Detect which cell encompasses the target text, then output its [x, y] center coordinate. 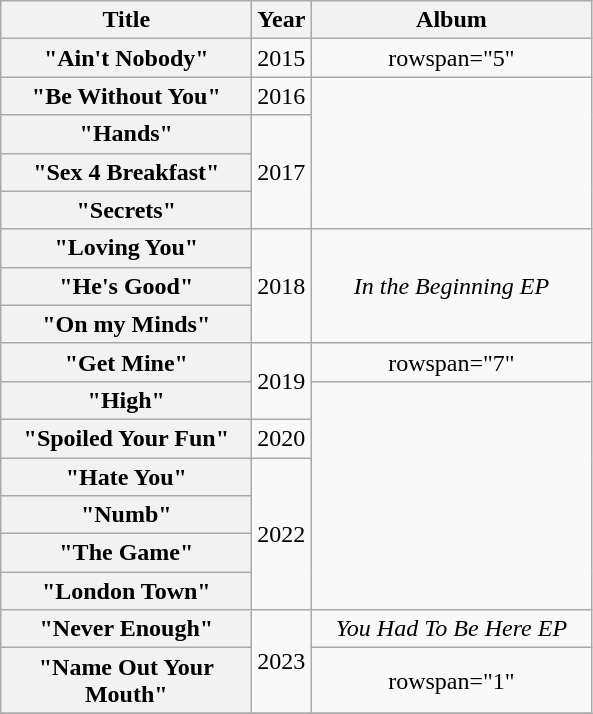
2017 [282, 172]
"Secrets" [126, 210]
2020 [282, 438]
"London Town" [126, 591]
"The Game" [126, 553]
In the Beginning EP [452, 286]
rowspan="5" [452, 58]
"Be Without You" [126, 96]
rowspan="1" [452, 680]
"Get Mine" [126, 362]
"Ain't Nobody" [126, 58]
"Sex 4 Breakfast" [126, 172]
"He's Good" [126, 286]
"Spoiled Your Fun" [126, 438]
You Had To Be Here EP [452, 629]
Title [126, 20]
2015 [282, 58]
"On my Minds" [126, 324]
"Hands" [126, 134]
2018 [282, 286]
"Hate You" [126, 477]
Year [282, 20]
2022 [282, 534]
"Name Out Your Mouth" [126, 680]
2016 [282, 96]
"High" [126, 400]
2023 [282, 662]
2019 [282, 381]
Album [452, 20]
"Loving You" [126, 248]
rowspan="7" [452, 362]
"Numb" [126, 515]
"Never Enough" [126, 629]
